Detect which cell encompasses the target text, then output its [x, y] center coordinate. 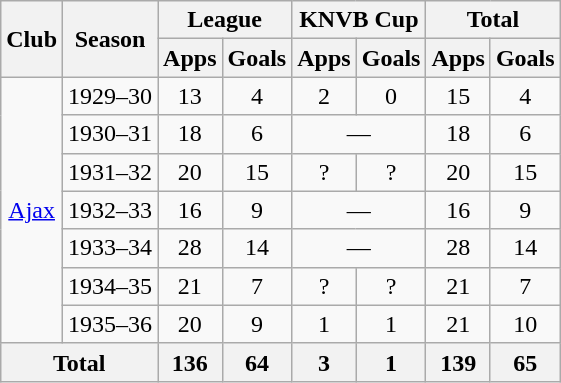
1932–33 [110, 210]
3 [324, 362]
2 [324, 96]
136 [190, 362]
139 [458, 362]
Club [32, 39]
13 [190, 96]
KNVB Cup [359, 20]
1933–34 [110, 248]
1929–30 [110, 96]
1935–36 [110, 324]
1931–32 [110, 172]
10 [525, 324]
0 [391, 96]
Season [110, 39]
65 [525, 362]
1934–35 [110, 286]
League [225, 20]
Ajax [32, 210]
1930–31 [110, 134]
64 [257, 362]
